Detect which cell encompasses the target text, then output its [X, Y] center coordinate. 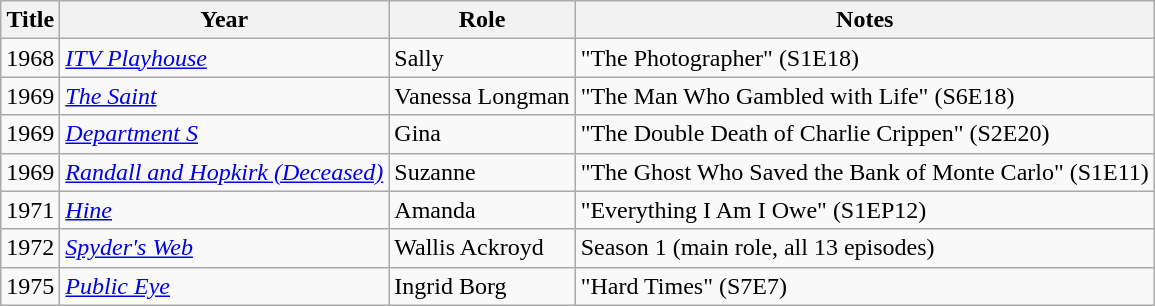
Spyder's Web [224, 248]
Department S [224, 134]
Season 1 (main role, all 13 episodes) [864, 248]
ITV Playhouse [224, 58]
Gina [482, 134]
"The Ghost Who Saved the Bank of Monte Carlo" (S1E11) [864, 172]
Hine [224, 210]
"The Double Death of Charlie Crippen" (S2E20) [864, 134]
Year [224, 20]
Suzanne [482, 172]
"Hard Times" (S7E7) [864, 286]
Role [482, 20]
Ingrid Borg [482, 286]
Randall and Hopkirk (Deceased) [224, 172]
"Everything I Am I Owe" (S1EP12) [864, 210]
Vanessa Longman [482, 96]
1971 [30, 210]
The Saint [224, 96]
Amanda [482, 210]
1968 [30, 58]
1975 [30, 286]
1972 [30, 248]
Wallis Ackroyd [482, 248]
Notes [864, 20]
Sally [482, 58]
Public Eye [224, 286]
"The Man Who Gambled with Life" (S6E18) [864, 96]
"The Photographer" (S1E18) [864, 58]
Title [30, 20]
